Scan for the cell matching the given text and deliver its (X, Y) coordinate at center. 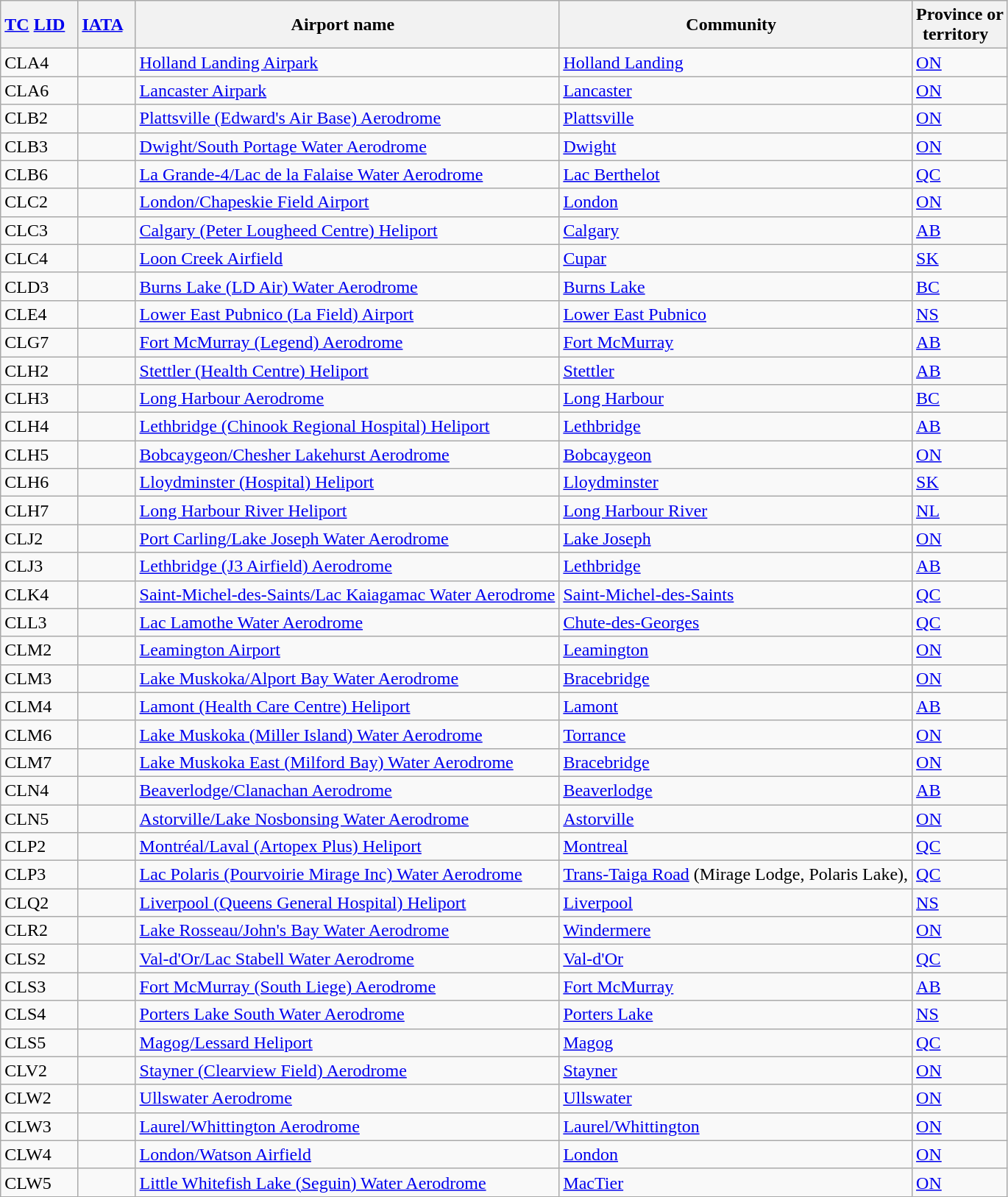
Saint-Michel-des-Saints (736, 594)
Burns Lake (LD Air) Water Aerodrome (347, 286)
Long Harbour (736, 399)
Val-d'Or/Lac Stabell Water Aerodrome (347, 959)
Holland Landing (736, 63)
CLQ2 (40, 903)
Calgary (Peter Lougheed Centre) Heliport (347, 230)
Ullswater (736, 1098)
CLH3 (40, 399)
Montréal/Laval (Artopex Plus) Heliport (347, 847)
Lake Muskoka East (Milford Bay) Water Aerodrome (347, 762)
Lancaster Airpark (347, 90)
Stettler (Health Centre) Heliport (347, 370)
Little Whitefish Lake (Seguin) Water Aerodrome (347, 1182)
CLC4 (40, 258)
CLH7 (40, 511)
London/Chapeskie Field Airport (347, 202)
Cupar (736, 258)
Lac Lamothe Water Aerodrome (347, 622)
CLB2 (40, 118)
Trans-Taiga Road (Mirage Lodge, Polaris Lake), (736, 875)
Fort McMurray (South Liege) Aerodrome (347, 987)
Beaverlodge/Clanachan Aerodrome (347, 790)
CLW3 (40, 1126)
TC LID (40, 25)
CLM4 (40, 706)
Magog (736, 1043)
Stettler (736, 370)
CLH2 (40, 370)
Dwight (736, 146)
CLM6 (40, 734)
Lloydminster (Hospital) Heliport (347, 483)
CLC3 (40, 230)
CLA4 (40, 63)
Laurel/Whittington Aerodrome (347, 1126)
Stayner (736, 1070)
Long Harbour Aerodrome (347, 399)
Lake Rosseau/John's Bay Water Aerodrome (347, 931)
Lower East Pubnico (La Field) Airport (347, 314)
CLS4 (40, 1015)
Bobcaygeon/Chesher Lakehurst Aerodrome (347, 455)
Porters Lake South Water Aerodrome (347, 1015)
CLH5 (40, 455)
Plattsville (736, 118)
Lake Muskoka/Alport Bay Water Aerodrome (347, 678)
Windermere (736, 931)
CLP3 (40, 875)
Lake Joseph (736, 539)
Holland Landing Airpark (347, 63)
Leamington (736, 650)
Saint-Michel-des-Saints/Lac Kaiagamac Water Aerodrome (347, 594)
CLJ2 (40, 539)
CLW4 (40, 1154)
Lac Berthelot (736, 174)
Astorville/Lake Nosbonsing Water Aerodrome (347, 819)
CLW2 (40, 1098)
CLM7 (40, 762)
Burns Lake (736, 286)
CLP2 (40, 847)
Loon Creek Airfield (347, 258)
CLG7 (40, 342)
Calgary (736, 230)
Val-d'Or (736, 959)
CLS2 (40, 959)
Magog/Lessard Heliport (347, 1043)
Province orterritory (960, 25)
Dwight/South Portage Water Aerodrome (347, 146)
CLS3 (40, 987)
CLN4 (40, 790)
CLE4 (40, 314)
MacTier (736, 1182)
Porters Lake (736, 1015)
Beaverlodge (736, 790)
Liverpool (736, 903)
CLD3 (40, 286)
Bobcaygeon (736, 455)
Torrance (736, 734)
Port Carling/Lake Joseph Water Aerodrome (347, 539)
Lower East Pubnico (736, 314)
CLM2 (40, 650)
CLB3 (40, 146)
CLS5 (40, 1043)
CLR2 (40, 931)
Lloydminster (736, 483)
Lethbridge (Chinook Regional Hospital) Heliport (347, 427)
Lethbridge (J3 Airfield) Aerodrome (347, 566)
London/Watson Airfield (347, 1154)
Montreal (736, 847)
La Grande-4/Lac de la Falaise Water Aerodrome (347, 174)
Stayner (Clearview Field) Aerodrome (347, 1070)
CLH4 (40, 427)
CLB6 (40, 174)
Astorville (736, 819)
CLH6 (40, 483)
Lamont (736, 706)
Lake Muskoka (Miller Island) Water Aerodrome (347, 734)
Airport name (347, 25)
CLV2 (40, 1070)
Chute-des-Georges (736, 622)
CLA6 (40, 90)
NL (960, 511)
Long Harbour River Heliport (347, 511)
Leamington Airport (347, 650)
Laurel/Whittington (736, 1126)
Lac Polaris (Pourvoirie Mirage Inc) Water Aerodrome (347, 875)
Ullswater Aerodrome (347, 1098)
IATA (107, 25)
Long Harbour River (736, 511)
CLC2 (40, 202)
CLM3 (40, 678)
Lamont (Health Care Centre) Heliport (347, 706)
CLL3 (40, 622)
Lancaster (736, 90)
CLN5 (40, 819)
CLJ3 (40, 566)
Community (736, 25)
Liverpool (Queens General Hospital) Heliport (347, 903)
Plattsville (Edward's Air Base) Aerodrome (347, 118)
CLK4 (40, 594)
CLW5 (40, 1182)
Fort McMurray (Legend) Aerodrome (347, 342)
